Return the [X, Y] coordinate for the center point of the cell that contains the specified text.  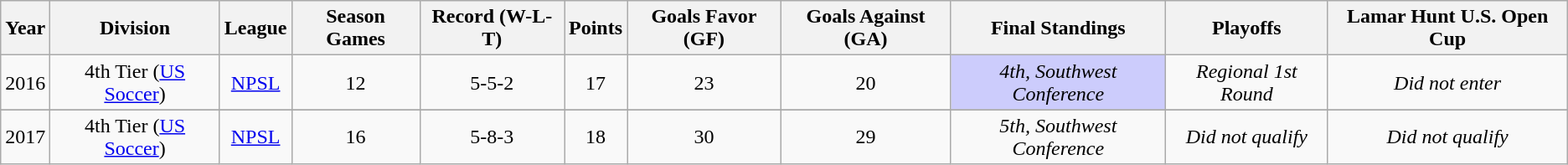
16 [355, 137]
Year [25, 28]
Lamar Hunt U.S. Open Cup [1447, 28]
29 [866, 137]
18 [596, 137]
Did not enter [1447, 82]
Regional 1st Round [1246, 82]
Playoffs [1246, 28]
2017 [25, 137]
Goals Favor (GF) [704, 28]
5th, Southwest Conference [1059, 137]
20 [866, 82]
5-5-2 [492, 82]
Points [596, 28]
Goals Against (GA) [866, 28]
12 [355, 82]
Record (W-L-T) [492, 28]
Division [135, 28]
Season Games [355, 28]
League [255, 28]
30 [704, 137]
Final Standings [1059, 28]
5-8-3 [492, 137]
17 [596, 82]
23 [704, 82]
2016 [25, 82]
4th, Southwest Conference [1059, 82]
